Provide the [x, y] coordinate of the cell's center where the given text is located.  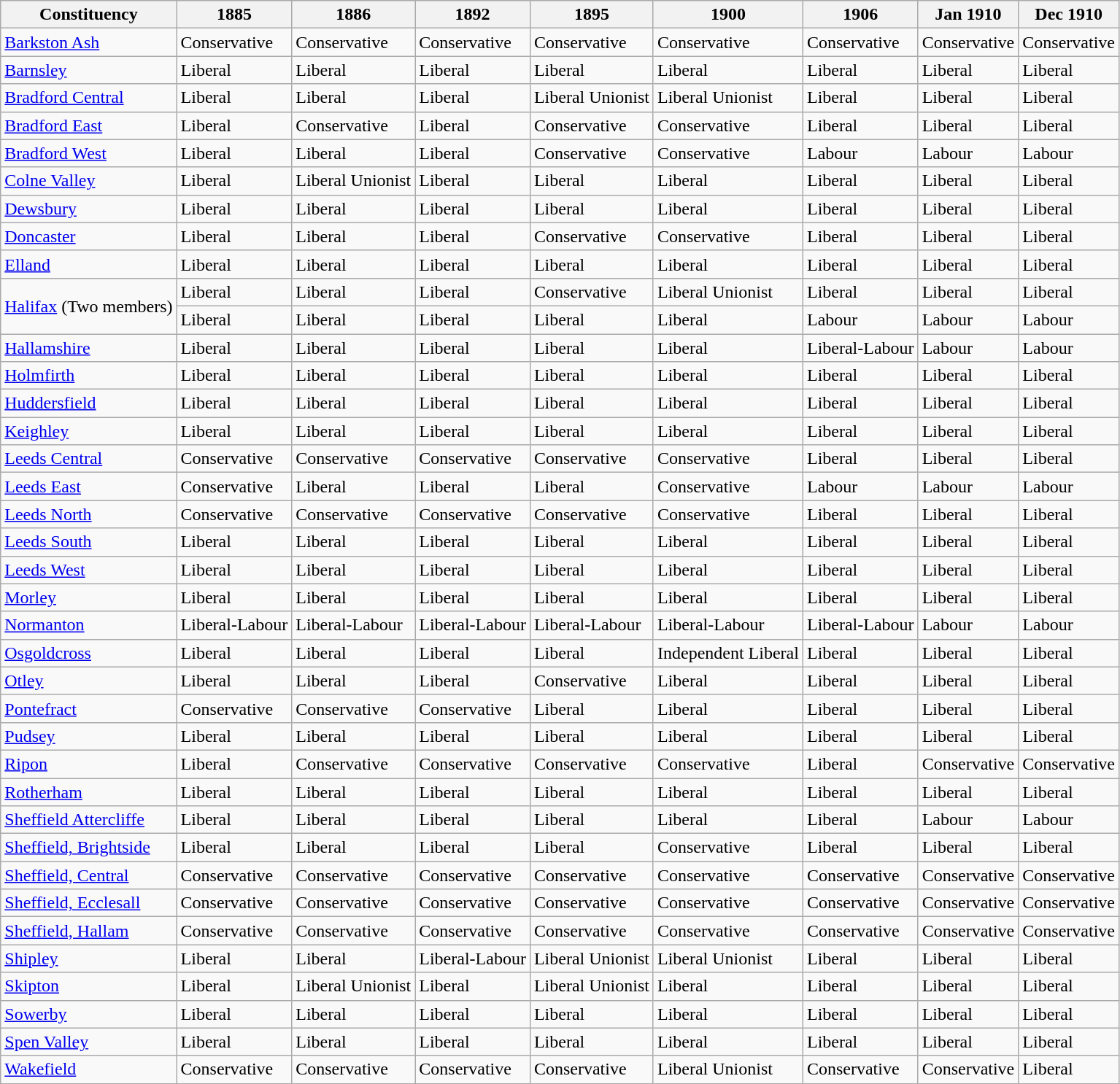
Ripon [89, 764]
Doncaster [89, 236]
Shipley [89, 959]
Barkston Ash [89, 42]
1906 [860, 15]
Sheffield, Central [89, 875]
Morley [89, 597]
Dec 1910 [1069, 15]
Pudsey [89, 736]
Osgoldcross [89, 653]
Colne Valley [89, 181]
Sheffield, Ecclesall [89, 903]
Otley [89, 681]
Barnsley [89, 70]
Sheffield Attercliffe [89, 820]
Wakefield [89, 1069]
Dewsbury [89, 209]
Keighley [89, 431]
Sheffield, Brightside [89, 848]
Leeds Central [89, 459]
Leeds North [89, 514]
Bradford East [89, 125]
1885 [234, 15]
Jan 1910 [968, 15]
Leeds West [89, 570]
Sheffield, Hallam [89, 931]
Independent Liberal [728, 653]
Bradford West [89, 153]
Bradford Central [89, 98]
Pontefract [89, 708]
Rotherham [89, 791]
Sowerby [89, 1014]
Leeds East [89, 487]
Halifax (Two members) [89, 306]
Holmfirth [89, 376]
1900 [728, 15]
Skipton [89, 986]
Huddersfield [89, 403]
Normanton [89, 625]
1895 [591, 15]
Hallamshire [89, 348]
1892 [473, 15]
Elland [89, 264]
Spen Valley [89, 1042]
1886 [353, 15]
Constituency [89, 15]
Leeds South [89, 542]
